Provide the (x, y) coordinate of the cell's center where the given text is located.  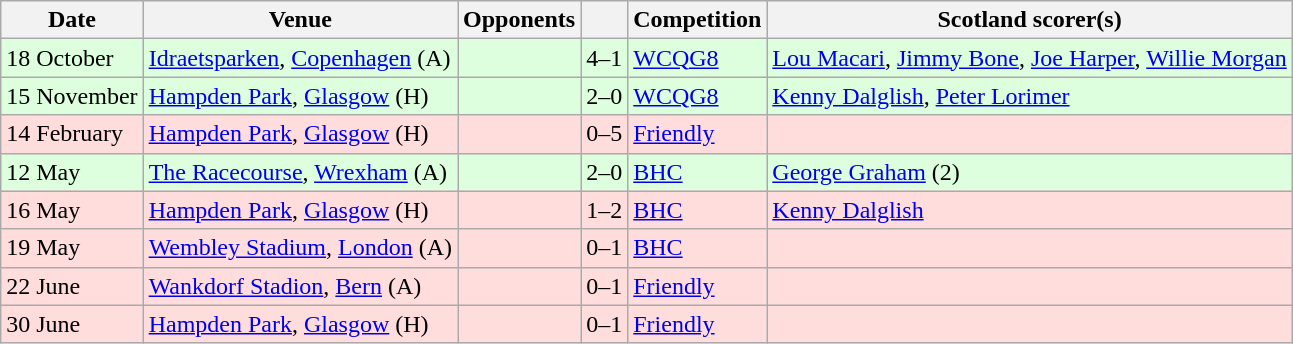
Wankdorf Stadion, Bern (A) (300, 286)
16 May (72, 210)
Wembley Stadium, London (A) (300, 248)
30 June (72, 324)
Kenny Dalglish (1030, 210)
The Racecourse, Wrexham (A) (300, 172)
Opponents (520, 20)
Kenny Dalglish, Peter Lorimer (1030, 96)
George Graham (2) (1030, 172)
18 October (72, 58)
Idraetsparken, Copenhagen (A) (300, 58)
4–1 (604, 58)
Date (72, 20)
12 May (72, 172)
Scotland scorer(s) (1030, 20)
0–5 (604, 134)
1–2 (604, 210)
14 February (72, 134)
Venue (300, 20)
19 May (72, 248)
Competition (698, 20)
15 November (72, 96)
22 June (72, 286)
Lou Macari, Jimmy Bone, Joe Harper, Willie Morgan (1030, 58)
